Return the (X, Y) coordinate for the center point of the cell that contains the specified text.  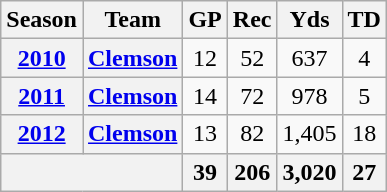
72 (252, 96)
TD (364, 20)
Season (42, 20)
12 (205, 58)
18 (364, 134)
3,020 (310, 172)
Rec (252, 20)
637 (310, 58)
2010 (42, 58)
4 (364, 58)
GP (205, 20)
Team (132, 20)
206 (252, 172)
5 (364, 96)
2011 (42, 96)
82 (252, 134)
1,405 (310, 134)
39 (205, 172)
13 (205, 134)
27 (364, 172)
52 (252, 58)
2012 (42, 134)
14 (205, 96)
978 (310, 96)
Yds (310, 20)
